From the cell containing the given text, extract its center point as (X, Y) coordinate. 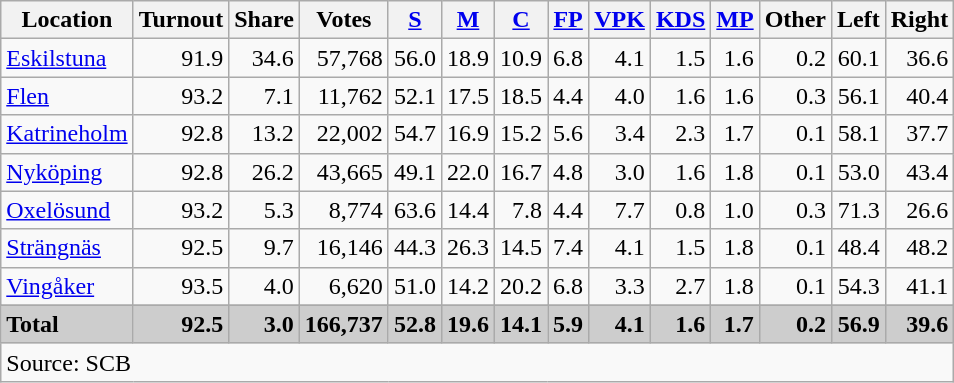
4.8 (568, 172)
7.1 (264, 96)
Location (67, 20)
8,774 (344, 210)
Eskilstuna (67, 58)
5.6 (568, 134)
VPK (620, 20)
M (468, 20)
56.0 (414, 58)
60.1 (859, 58)
14.2 (468, 286)
56.1 (859, 96)
Votes (344, 20)
20.2 (522, 286)
34.6 (264, 58)
6,620 (344, 286)
52.8 (414, 324)
52.1 (414, 96)
36.6 (919, 58)
14.1 (522, 324)
2.7 (680, 286)
10.9 (522, 58)
43,665 (344, 172)
7.7 (620, 210)
0.8 (680, 210)
Share (264, 20)
39.6 (919, 324)
57,768 (344, 58)
91.9 (181, 58)
54.3 (859, 286)
37.7 (919, 134)
Other (795, 20)
5.9 (568, 324)
2.3 (680, 134)
5.3 (264, 210)
7.8 (522, 210)
63.6 (414, 210)
Left (859, 20)
11,762 (344, 96)
Oxelösund (67, 210)
Flen (67, 96)
Katrineholm (67, 134)
15.2 (522, 134)
3.3 (620, 286)
16.9 (468, 134)
26.3 (468, 248)
166,737 (344, 324)
53.0 (859, 172)
54.7 (414, 134)
C (522, 20)
41.1 (919, 286)
48.2 (919, 248)
43.4 (919, 172)
58.1 (859, 134)
17.5 (468, 96)
KDS (680, 20)
44.3 (414, 248)
S (414, 20)
51.0 (414, 286)
16.7 (522, 172)
Right (919, 20)
Turnout (181, 20)
22.0 (468, 172)
Vingåker (67, 286)
MP (735, 20)
7.4 (568, 248)
16,146 (344, 248)
Total (67, 324)
49.1 (414, 172)
14.5 (522, 248)
18.5 (522, 96)
40.4 (919, 96)
FP (568, 20)
Source: SCB (478, 362)
3.4 (620, 134)
19.6 (468, 324)
Nyköping (67, 172)
Strängnäs (67, 248)
1.0 (735, 210)
71.3 (859, 210)
9.7 (264, 248)
18.9 (468, 58)
13.2 (264, 134)
22,002 (344, 134)
14.4 (468, 210)
93.5 (181, 286)
26.2 (264, 172)
48.4 (859, 248)
26.6 (919, 210)
56.9 (859, 324)
